Extract the [X, Y] coordinate from the center of the cell holding the provided text.  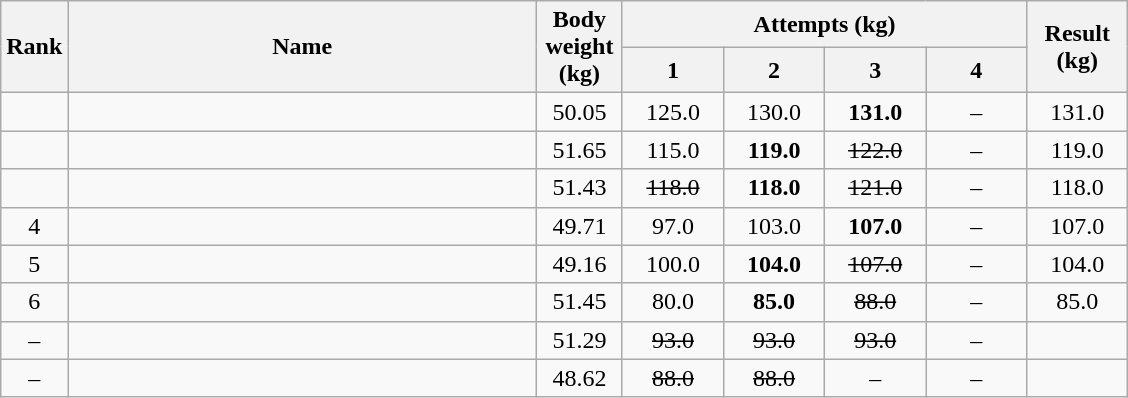
48.62 [579, 378]
2 [774, 70]
97.0 [672, 226]
125.0 [672, 112]
51.29 [579, 340]
5 [34, 264]
Rank [34, 47]
49.71 [579, 226]
Result (kg) [1078, 47]
51.65 [579, 150]
115.0 [672, 150]
1 [672, 70]
Attempts (kg) [824, 24]
51.43 [579, 188]
122.0 [876, 150]
103.0 [774, 226]
3 [876, 70]
49.16 [579, 264]
51.45 [579, 302]
Name [302, 47]
50.05 [579, 112]
6 [34, 302]
130.0 [774, 112]
100.0 [672, 264]
80.0 [672, 302]
121.0 [876, 188]
Body weight (kg) [579, 47]
